Output the [X, Y] coordinate of the center of the cell containing the given text.  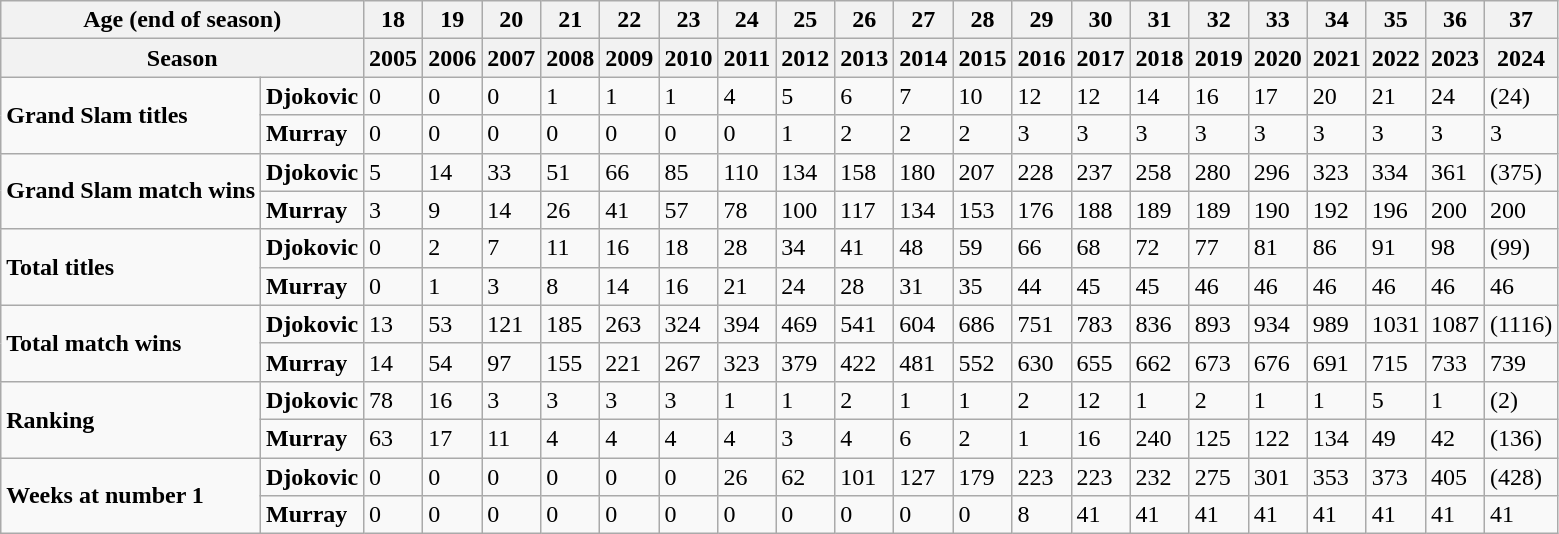
2020 [1278, 58]
275 [1218, 477]
19 [452, 20]
2019 [1218, 58]
2012 [806, 58]
353 [1336, 477]
662 [1160, 362]
Grand Slam titles [131, 115]
733 [1454, 362]
228 [1042, 172]
42 [1454, 438]
188 [1100, 210]
125 [1218, 438]
176 [1042, 210]
27 [924, 20]
481 [924, 362]
117 [864, 210]
32 [1218, 20]
110 [747, 172]
893 [1218, 324]
(99) [1520, 248]
324 [688, 324]
Season [182, 58]
77 [1218, 248]
62 [806, 477]
267 [688, 362]
715 [1396, 362]
373 [1396, 477]
334 [1396, 172]
240 [1160, 438]
630 [1042, 362]
Weeks at number 1 [131, 496]
192 [1336, 210]
190 [1278, 210]
836 [1160, 324]
Grand Slam match wins [131, 191]
13 [394, 324]
122 [1278, 438]
2005 [394, 58]
2024 [1520, 58]
44 [1042, 286]
673 [1218, 362]
405 [1454, 477]
36 [1454, 20]
49 [1396, 438]
37 [1520, 20]
97 [512, 362]
1087 [1454, 324]
783 [1100, 324]
934 [1278, 324]
2021 [1336, 58]
263 [630, 324]
127 [924, 477]
91 [1396, 248]
57 [688, 210]
2022 [1396, 58]
2016 [1042, 58]
53 [452, 324]
2011 [747, 58]
280 [1218, 172]
(1116) [1520, 324]
153 [982, 210]
121 [512, 324]
2007 [512, 58]
(24) [1520, 96]
155 [570, 362]
422 [864, 362]
655 [1100, 362]
379 [806, 362]
2008 [570, 58]
51 [570, 172]
2014 [924, 58]
25 [806, 20]
85 [688, 172]
30 [1100, 20]
Total match wins [131, 343]
258 [1160, 172]
54 [452, 362]
68 [1100, 248]
1031 [1396, 324]
10 [982, 96]
196 [1396, 210]
(428) [1520, 477]
100 [806, 210]
179 [982, 477]
2017 [1100, 58]
180 [924, 172]
Ranking [131, 419]
394 [747, 324]
Total titles [131, 267]
237 [1100, 172]
185 [570, 324]
2010 [688, 58]
207 [982, 172]
221 [630, 362]
101 [864, 477]
9 [452, 210]
604 [924, 324]
63 [394, 438]
(136) [1520, 438]
686 [982, 324]
72 [1160, 248]
2009 [630, 58]
691 [1336, 362]
361 [1454, 172]
158 [864, 172]
989 [1336, 324]
(2) [1520, 400]
2018 [1160, 58]
301 [1278, 477]
98 [1454, 248]
751 [1042, 324]
2015 [982, 58]
29 [1042, 20]
552 [982, 362]
23 [688, 20]
2013 [864, 58]
86 [1336, 248]
296 [1278, 172]
676 [1278, 362]
48 [924, 248]
469 [806, 324]
59 [982, 248]
(375) [1520, 172]
Age (end of season) [182, 20]
22 [630, 20]
2023 [1454, 58]
2006 [452, 58]
739 [1520, 362]
81 [1278, 248]
541 [864, 324]
232 [1160, 477]
